Return (x, y) of the center of cell containing provided text 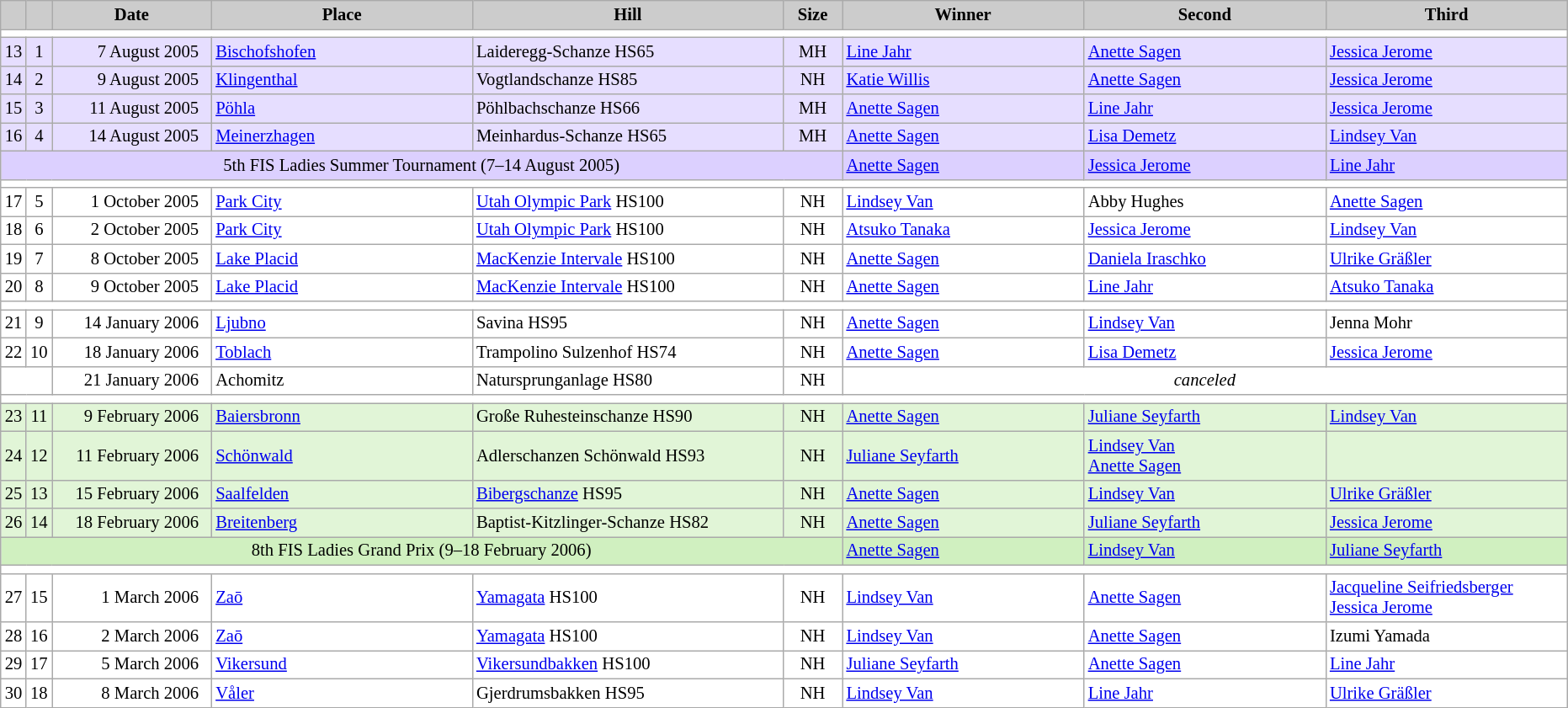
29 (13, 664)
Second (1205, 14)
Toblach (342, 352)
Breitenberg (342, 523)
Achomitz (342, 381)
Jenna Mohr (1446, 323)
8 (39, 287)
Vikersundbakken HS100 (628, 664)
Place (342, 14)
Meinhardus-Schanze HS65 (628, 136)
Laideregg-Schanze HS65 (628, 51)
30 (13, 693)
Date (132, 14)
20 (13, 287)
10 (39, 352)
9 August 2005 (132, 80)
Baiersbronn (342, 417)
Bibergschanze HS95 (628, 494)
Natursprunganlage HS80 (628, 381)
Izumi Yamada (1446, 636)
Adlerschanzen Schönwald HS93 (628, 455)
1 October 2005 (132, 201)
18 January 2006 (132, 352)
14 January 2006 (132, 323)
Katie Willis (963, 80)
24 (13, 455)
Große Ruhesteinschanze HS90 (628, 417)
Bischofshofen (342, 51)
Abby Hughes (1205, 201)
14 August 2005 (132, 136)
7 August 2005 (132, 51)
25 (13, 494)
Vogtlandschanze HS85 (628, 80)
1 March 2006 (132, 598)
5 (39, 201)
2 March 2006 (132, 636)
Våler (342, 693)
Winner (963, 14)
5 March 2006 (132, 664)
Lindsey Van Anette Sagen (1205, 455)
19 (13, 258)
Gjerdrumsbakken HS95 (628, 693)
7 (39, 258)
Third (1446, 14)
Klingenthal (342, 80)
Baptist-Kitzlinger-Schanze HS82 (628, 523)
Saalfelden (342, 494)
9 October 2005 (132, 287)
28 (13, 636)
11 (39, 417)
Schönwald (342, 455)
9 February 2006 (132, 417)
Daniela Iraschko (1205, 258)
Trampolino Sulzenhof HS74 (628, 352)
22 (13, 352)
Size (813, 14)
2 October 2005 (132, 230)
15 February 2006 (132, 494)
23 (13, 417)
18 February 2006 (132, 523)
canceled (1204, 381)
Vikersund (342, 664)
3 (39, 109)
4 (39, 136)
Pöhla (342, 109)
Jacqueline Seifriedsberger Jessica Jerome (1446, 598)
26 (13, 523)
8 October 2005 (132, 258)
8 March 2006 (132, 693)
11 February 2006 (132, 455)
Savina HS95 (628, 323)
Hill (628, 14)
12 (39, 455)
5th FIS Ladies Summer Tournament (7–14 August 2005) (422, 165)
21 January 2006 (132, 381)
27 (13, 598)
6 (39, 230)
8th FIS Ladies Grand Prix (9–18 February 2006) (422, 551)
21 (13, 323)
Meinerzhagen (342, 136)
Pöhlbachschanze HS66 (628, 109)
Ljubno (342, 323)
11 August 2005 (132, 109)
9 (39, 323)
1 (39, 51)
2 (39, 80)
